Capture the cell that displays the provided text and extract its [x, y] central coordinate. 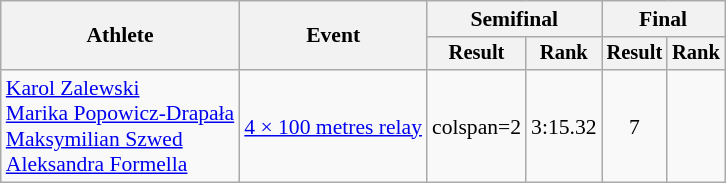
7 [635, 126]
Semifinal [514, 19]
Athlete [120, 36]
3:15.32 [564, 126]
4 × 100 metres relay [333, 126]
colspan=2 [476, 126]
Event [333, 36]
Karol ZalewskiMarika Popowicz-DrapałaMaksymilian SzwedAleksandra Formella [120, 126]
Final [664, 19]
